Detect which cell encompasses the target text, then output its (x, y) center coordinate. 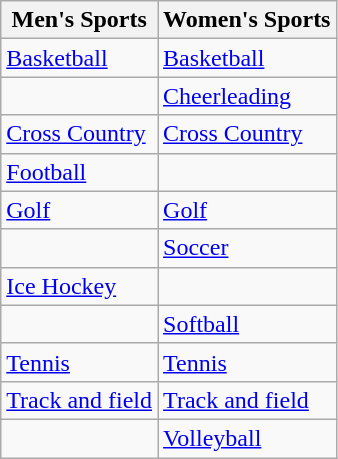
Football (80, 172)
Softball (247, 324)
Cheerleading (247, 96)
Men's Sports (80, 20)
Volleyball (247, 438)
Ice Hockey (80, 286)
Soccer (247, 248)
Women's Sports (247, 20)
